Determine the [X, Y] coordinate at the center of the cell enclosing the given text.  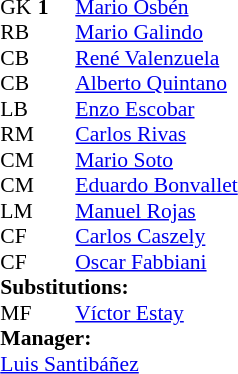
RM [19, 135]
MF [19, 313]
Manuel Rojas [156, 211]
Manager: [118, 339]
Carlos Caszely [156, 237]
Substitutions: [118, 287]
Mario Soto [156, 160]
Mario Galindo [156, 33]
LB [19, 109]
RB [19, 33]
Eduardo Bonvallet [156, 185]
Oscar Fabbiani [156, 262]
LM [19, 211]
Enzo Escobar [156, 109]
René Valenzuela [156, 58]
Carlos Rivas [156, 135]
Alberto Quintano [156, 83]
Víctor Estay [156, 313]
